Identify which cell holds the provided text, then report its (x, y) central coordinate. 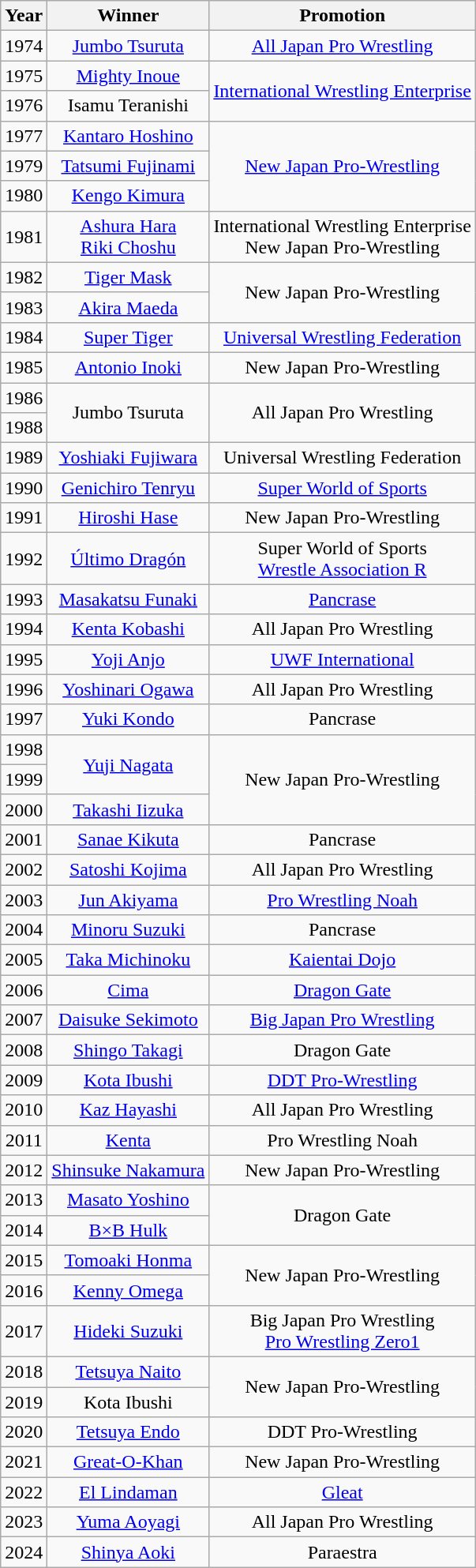
Takashi Iizuka (128, 809)
Kenny Omega (128, 1290)
Hideki Suzuki (128, 1331)
2011 (24, 1140)
Yuma Aoyagi (128, 1522)
1990 (24, 488)
2008 (24, 1050)
2007 (24, 1020)
2017 (24, 1331)
2022 (24, 1492)
Genichiro Tenryu (128, 488)
Kenta (128, 1140)
1977 (24, 136)
2012 (24, 1170)
Último Dragón (128, 559)
1979 (24, 166)
Tiger Mask (128, 277)
Paraestra (343, 1552)
Year (24, 16)
Big Japan Pro Wrestling (343, 1020)
Yoshiaki Fujiwara (128, 458)
2009 (24, 1080)
2005 (24, 960)
Masato Yoshino (128, 1200)
2016 (24, 1290)
2000 (24, 809)
1986 (24, 397)
1980 (24, 196)
Great-O-Khan (128, 1462)
1995 (24, 659)
2010 (24, 1110)
Winner (128, 16)
1989 (24, 458)
1985 (24, 367)
1993 (24, 599)
1991 (24, 518)
Masakatsu Funaki (128, 599)
2003 (24, 899)
Shingo Takagi (128, 1050)
Akira Maeda (128, 307)
2013 (24, 1200)
International Wrestling EnterpriseNew Japan Pro-Wrestling (343, 237)
Cima (128, 990)
Daisuke Sekimoto (128, 1020)
2002 (24, 869)
1982 (24, 277)
Kaientai Dojo (343, 960)
Jun Akiyama (128, 899)
International Wrestling Enterprise (343, 91)
B×B Hulk (128, 1230)
2019 (24, 1401)
2014 (24, 1230)
1981 (24, 237)
2023 (24, 1522)
Yuji Nagata (128, 764)
2020 (24, 1432)
2006 (24, 990)
1994 (24, 629)
Tatsumi Fujinami (128, 166)
Super World of Sports (343, 488)
Kaz Hayashi (128, 1110)
Yuki Kondo (128, 719)
Hiroshi Hase (128, 518)
UWF International (343, 659)
Shinsuke Nakamura (128, 1170)
Sanae Kikuta (128, 839)
El Lindaman (128, 1492)
Shinya Aoki (128, 1552)
1996 (24, 689)
1974 (24, 46)
1984 (24, 337)
1998 (24, 749)
1999 (24, 779)
Tetsuya Endo (128, 1432)
1983 (24, 307)
Mighty Inoue (128, 76)
Ashura HaraRiki Choshu (128, 237)
2015 (24, 1260)
Antonio Inoki (128, 367)
2018 (24, 1371)
1975 (24, 76)
Tetsuya Naito (128, 1371)
Taka Michinoku (128, 960)
1992 (24, 559)
2001 (24, 839)
Big Japan Pro WrestlingPro Wrestling Zero1 (343, 1331)
1976 (24, 106)
Gleat (343, 1492)
2004 (24, 930)
Satoshi Kojima (128, 869)
2021 (24, 1462)
Super World of SportsWrestle Association R (343, 559)
2024 (24, 1552)
1997 (24, 719)
Yoji Anjo (128, 659)
1988 (24, 428)
Kantaro Hoshino (128, 136)
Minoru Suzuki (128, 930)
Isamu Teranishi (128, 106)
Yoshinari Ogawa (128, 689)
Kengo Kimura (128, 196)
Promotion (343, 16)
Kenta Kobashi (128, 629)
Tomoaki Honma (128, 1260)
Super Tiger (128, 337)
